Return (X, Y) of the center of cell containing provided text 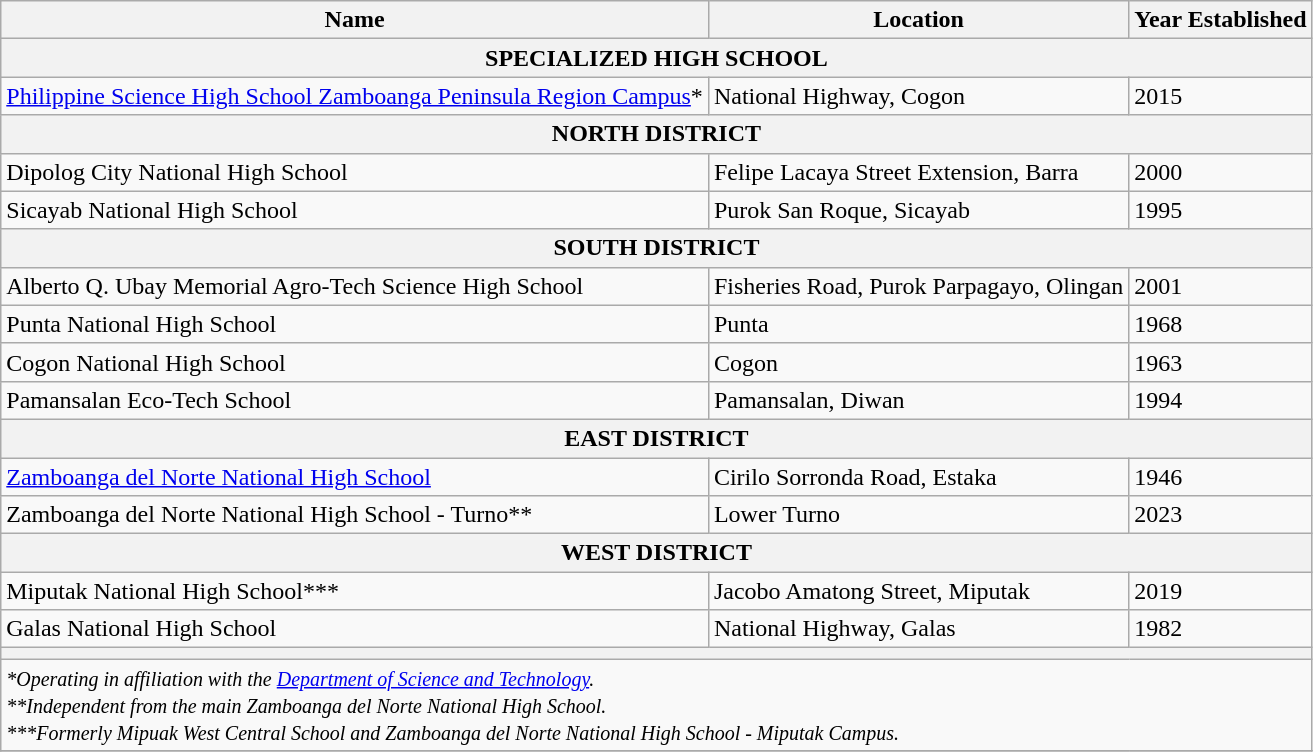
SOUTH DISTRICT (656, 248)
Punta (918, 324)
1994 (1220, 400)
Jacobo Amatong Street, Miputak (918, 591)
Punta National High School (355, 324)
Pamansalan Eco-Tech School (355, 400)
Purok San Roque, Sicayab (918, 210)
2001 (1220, 286)
Year Established (1220, 20)
Name (355, 20)
1946 (1220, 477)
Felipe Lacaya Street Extension, Barra (918, 172)
WEST DISTRICT (656, 553)
1968 (1220, 324)
Pamansalan, Diwan (918, 400)
Philippine Science High School Zamboanga Peninsula Region Campus* (355, 96)
Lower Turno (918, 515)
1963 (1220, 362)
Alberto Q. Ubay Memorial Agro-Tech Science High School (355, 286)
NORTH DISTRICT (656, 134)
1995 (1220, 210)
Fisheries Road, Purok Parpagayo, Olingan (918, 286)
Location (918, 20)
Cirilo Sorronda Road, Estaka (918, 477)
Cogon (918, 362)
2019 (1220, 591)
2000 (1220, 172)
SPECIALIZED HIGH SCHOOL (656, 58)
EAST DISTRICT (656, 438)
2023 (1220, 515)
Cogon National High School (355, 362)
Zamboanga del Norte National High School (355, 477)
Zamboanga del Norte National High School - Turno** (355, 515)
National Highway, Cogon (918, 96)
National Highway, Galas (918, 629)
Miputak National High School*** (355, 591)
1982 (1220, 629)
Galas National High School (355, 629)
Dipolog City National High School (355, 172)
2015 (1220, 96)
Sicayab National High School (355, 210)
